Capture the cell that displays the provided text and extract its (X, Y) central coordinate. 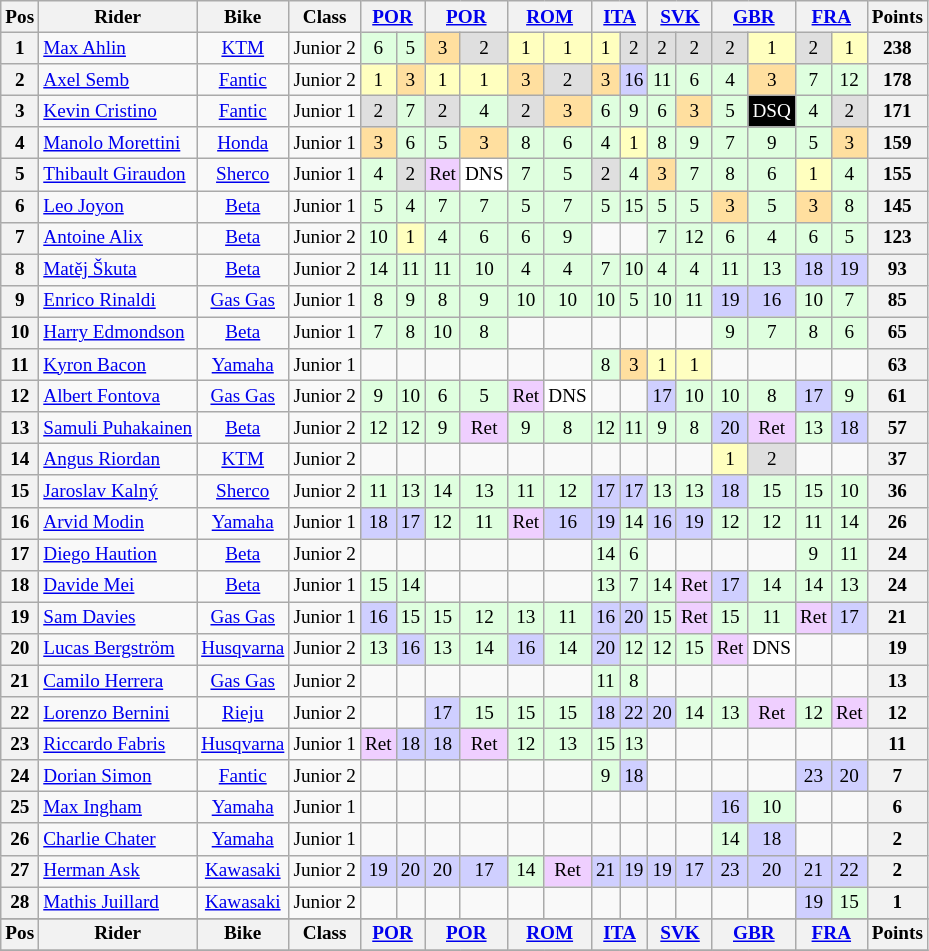
36 (897, 491)
Matěj Škuta (118, 270)
159 (897, 143)
57 (897, 428)
238 (897, 48)
171 (897, 111)
93 (897, 270)
123 (897, 238)
Kevin Cristino (118, 111)
Manolo Morettini (118, 143)
27 (20, 871)
Lucas Bergström (118, 649)
Camilo Herrera (118, 681)
Dorian Simon (118, 776)
Lorenzo Bernini (118, 713)
Samuli Puhakainen (118, 428)
Riccardo Fabris (118, 744)
Honda (243, 143)
Davide Mei (118, 586)
Charlie Chater (118, 839)
Leo Joyon (118, 206)
65 (897, 333)
Max Ingham (118, 808)
Thibault Giraudon (118, 175)
178 (897, 80)
155 (897, 175)
Antoine Alix (118, 238)
Albert Fontova (118, 396)
37 (897, 460)
85 (897, 301)
DSQ (772, 111)
145 (897, 206)
Enrico Rinaldi (118, 301)
Kyron Bacon (118, 365)
Max Ahlin (118, 48)
63 (897, 365)
Axel Semb (118, 80)
Sam Davies (118, 618)
Diego Haution (118, 554)
Jaroslav Kalný (118, 491)
Harry Edmondson (118, 333)
Herman Ask (118, 871)
Angus Riordan (118, 460)
28 (20, 902)
Arvid Modin (118, 523)
Mathis Juillard (118, 902)
61 (897, 396)
Rieju (243, 713)
25 (20, 808)
